Determine the [X, Y] coordinate at the center of the cell enclosing the given text.  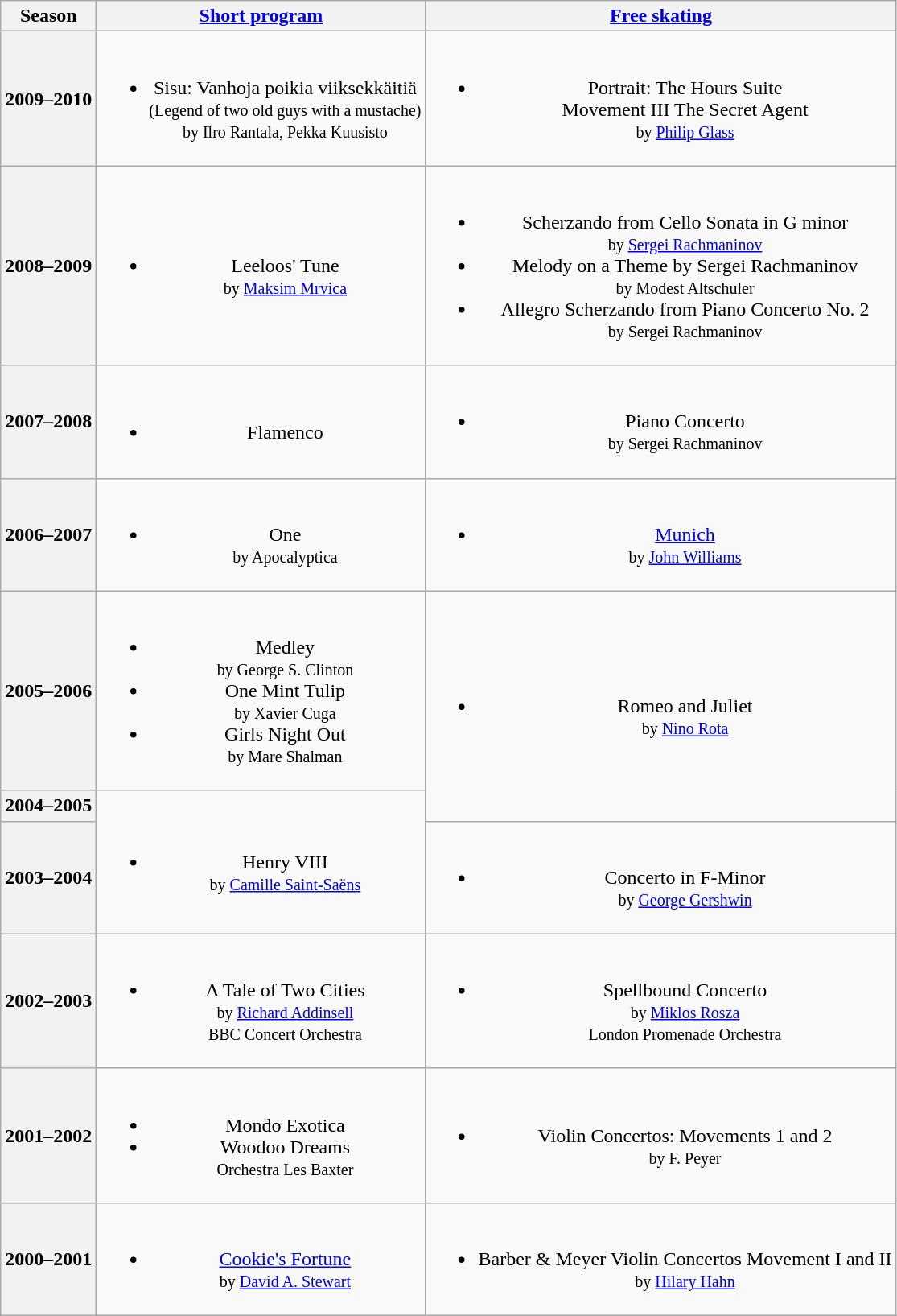
Free skating [661, 16]
Barber & Meyer Violin Concertos Movement I and II by Hilary Hahn [661, 1259]
2001–2002 [48, 1135]
2007–2008 [48, 422]
Henry VIII by Camille Saint-Saëns [261, 862]
Piano Concerto by Sergei Rachmaninov [661, 422]
2000–2001 [48, 1259]
Medley by George S. Clinton One Mint Tulip by Xavier Cuga Girls Night Out by Mare Shalman [261, 691]
Leeloos' Tune by Maksim Mrvica [261, 266]
Short program [261, 16]
2003–2004 [48, 877]
Portrait: The Hours Suite Movement III The Secret Agent by Philip Glass [661, 98]
Cookie's Fortune by David A. Stewart [261, 1259]
Concerto in F-Minor by George Gershwin [661, 877]
2008–2009 [48, 266]
Romeo and Juliet by Nino Rota [661, 706]
2002–2003 [48, 1001]
Munich by John Williams [661, 534]
2006–2007 [48, 534]
One by Apocalyptica [261, 534]
Spellbound Concerto by Miklos Rosza London Promenade Orchestra [661, 1001]
Mondo ExoticaWoodoo Dreams Orchestra Les Baxter [261, 1135]
Sisu: Vanhoja poikia viiksekkäitiä (Legend of two old guys with a mustache) by Ilro Rantala, Pekka Kuusisto [261, 98]
2005–2006 [48, 691]
2009–2010 [48, 98]
Flamenco [261, 422]
Season [48, 16]
Violin Concertos: Movements 1 and 2 by F. Peyer [661, 1135]
A Tale of Two Cities by Richard Addinsell BBC Concert Orchestra [261, 1001]
2004–2005 [48, 806]
